Output the (x, y) coordinate of the center of the cell containing the given text.  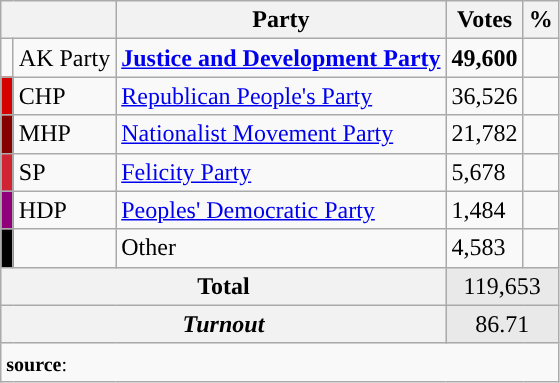
Party (281, 20)
source: (280, 362)
1,484 (484, 210)
Turnout (224, 324)
Justice and Development Party (281, 58)
Other (281, 248)
Total (224, 286)
Peoples' Democratic Party (281, 210)
AK Party (64, 58)
% (540, 20)
Felicity Party (281, 172)
21,782 (484, 134)
5,678 (484, 172)
119,653 (502, 286)
4,583 (484, 248)
HDP (64, 210)
MHP (64, 134)
Nationalist Movement Party (281, 134)
49,600 (484, 58)
CHP (64, 96)
86.71 (502, 324)
SP (64, 172)
36,526 (484, 96)
Republican People's Party (281, 96)
Votes (484, 20)
